Locate the cell with the specified text and output its (x, y) center coordinate. 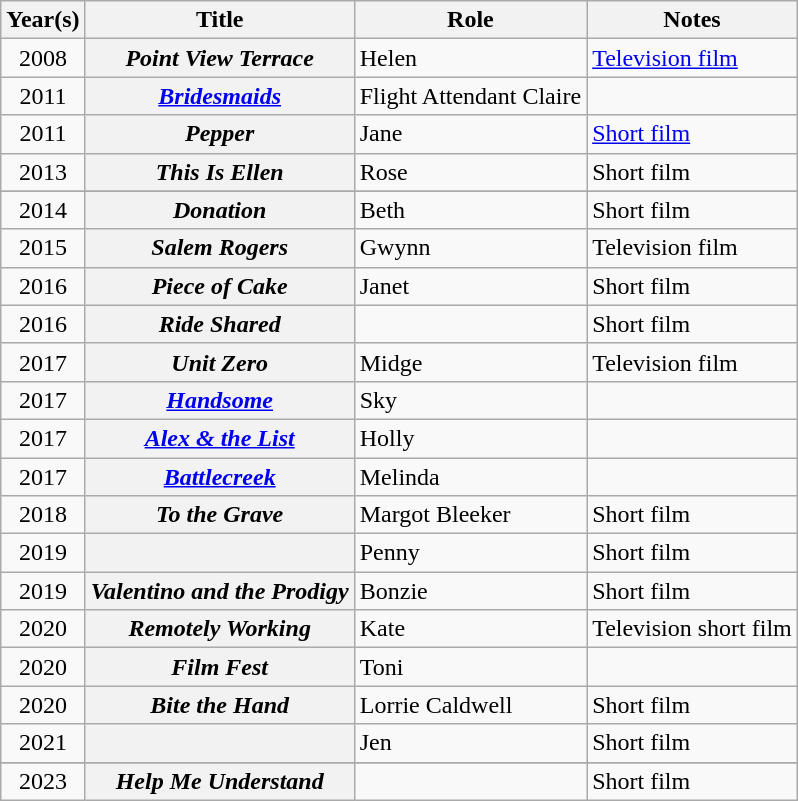
Helen (470, 58)
Midge (470, 362)
Bridesmaids (220, 96)
Kate (470, 629)
To the Grave (220, 515)
Unit Zero (220, 362)
This Is Ellen (220, 172)
2018 (43, 515)
Alex & the List (220, 438)
Valentino and the Prodigy (220, 591)
Gwynn (470, 248)
Penny (470, 553)
Lorrie Caldwell (470, 705)
Battlecreek (220, 477)
Toni (470, 667)
2015 (43, 248)
Holly (470, 438)
Rose (470, 172)
Jen (470, 743)
2023 (43, 781)
Point View Terrace (220, 58)
Notes (692, 20)
2014 (43, 210)
Television short film (692, 629)
Piece of Cake (220, 286)
Title (220, 20)
Film Fest (220, 667)
Year(s) (43, 20)
Beth (470, 210)
2013 (43, 172)
Salem Rogers (220, 248)
Sky (470, 400)
Handsome (220, 400)
Jane (470, 134)
Role (470, 20)
Bite the Hand (220, 705)
2008 (43, 58)
Pepper (220, 134)
Janet (470, 286)
Ride Shared (220, 324)
Donation (220, 210)
2021 (43, 743)
Melinda (470, 477)
Help Me Understand (220, 781)
Remotely Working (220, 629)
Margot Bleeker (470, 515)
Flight Attendant Claire (470, 96)
Bonzie (470, 591)
